Find where the given text appears and provide that cell's center as (X, Y) coordinate. 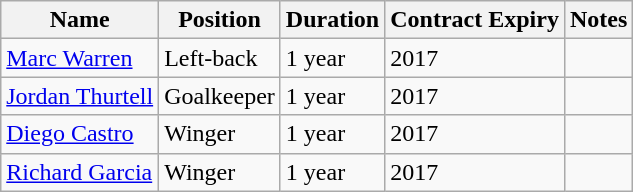
Goalkeeper (220, 96)
Contract Expiry (475, 20)
Left-back (220, 58)
Duration (332, 20)
Marc Warren (80, 58)
Notes (598, 20)
Diego Castro (80, 134)
Name (80, 20)
Richard Garcia (80, 172)
Jordan Thurtell (80, 96)
Position (220, 20)
